From the cell containing the given text, extract its center point as (x, y) coordinate. 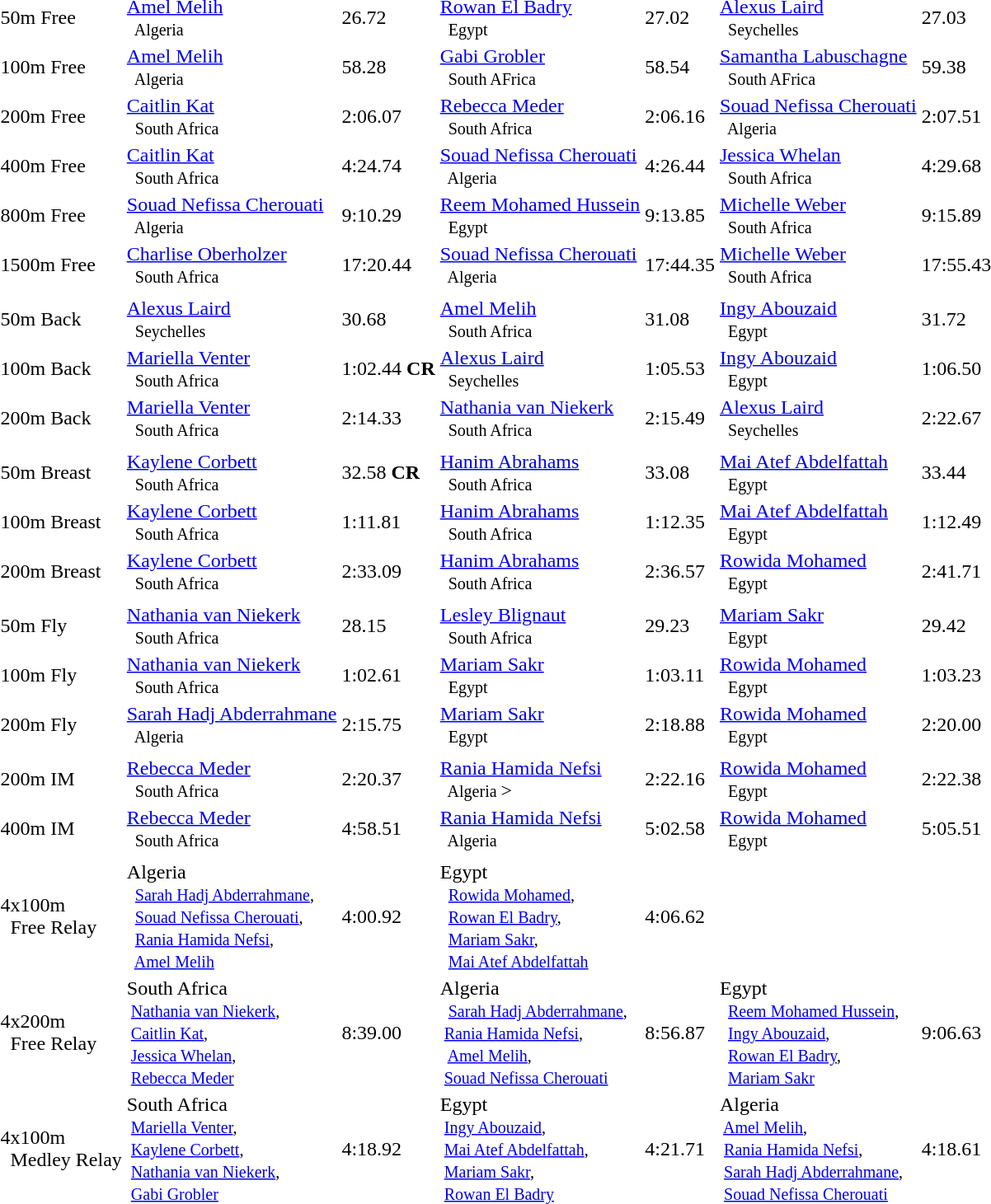
2:33.09 (388, 572)
Rania Hamida Nefsi Algeria (540, 829)
Samantha Labuschagne South AFrica (819, 68)
1:03.11 (680, 676)
1:12.35 (680, 522)
29.23 (680, 626)
58.54 (680, 68)
Algeria Sarah Hadj Abderrahmane, Rania Hamida Nefsi, Amel Melih, Souad Nefissa Cherouati (540, 1033)
Jessica Whelan South Africa (819, 166)
1:11.81 (388, 522)
1:02.61 (388, 676)
2:15.75 (388, 725)
17:20.44 (388, 265)
Amel Melih South Africa (540, 320)
8:56.87 (680, 1033)
2:06.16 (680, 117)
2:22.16 (680, 780)
2:20.37 (388, 780)
30.68 (388, 320)
1:02.44 CR (388, 369)
Gabi Grobler South AFrica (540, 68)
Reem Mohamed Hussein Egypt (540, 216)
4:24.74 (388, 166)
Algeria Sarah Hadj Abderrahmane, Souad Nefissa Cherouati, Rania Hamida Nefsi, Amel Melih (232, 916)
5:02.58 (680, 829)
8:39.00 (388, 1033)
2:18.88 (680, 725)
Lesley Blignaut South Africa (540, 626)
2:36.57 (680, 572)
4:26.44 (680, 166)
Rania Hamida Nefsi Algeria > (540, 780)
31.08 (680, 320)
Egypt Reem Mohamed Hussein, Ingy Abouzaid, Rowan El Badry, Mariam Sakr (819, 1033)
Egypt Rowida Mohamed, Rowan El Badry, Mariam Sakr, Mai Atef Abdelfattah (540, 916)
South Africa Nathania van Niekerk, Caitlin Kat, Jessica Whelan, Rebecca Meder (232, 1033)
Charlise Oberholzer South Africa (232, 265)
33.08 (680, 473)
28.15 (388, 626)
32.58 CR (388, 473)
Amel Melih Algeria (232, 68)
17:44.35 (680, 265)
2:14.33 (388, 419)
1:05.53 (680, 369)
4:58.51 (388, 829)
9:13.85 (680, 216)
2:15.49 (680, 419)
2:06.07 (388, 117)
58.28 (388, 68)
4:06.62 (680, 916)
9:10.29 (388, 216)
Sarah Hadj Abderrahmane Algeria (232, 725)
4:00.92 (388, 916)
